Output the (x, y) coordinate of the center of the cell containing the given text.  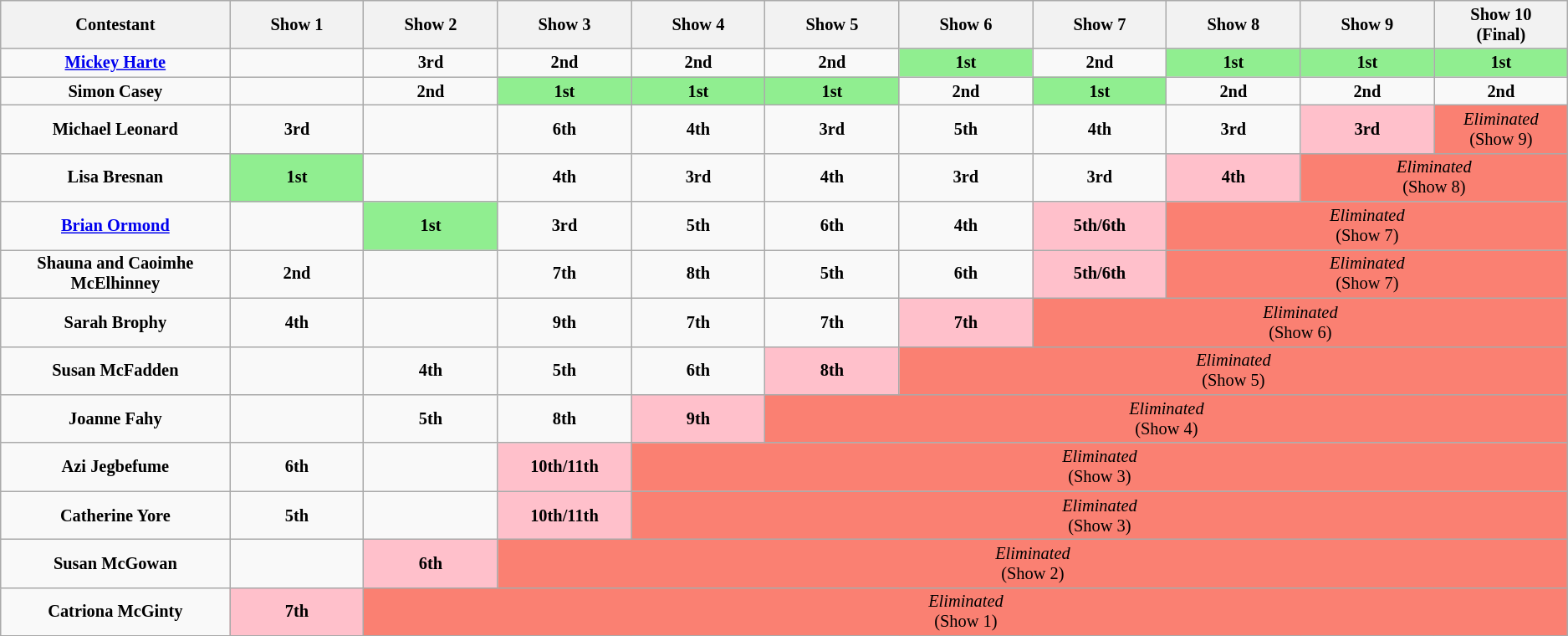
Joanne Fahy (115, 418)
Eliminated(Show 4) (1167, 418)
Show 10(Final) (1501, 24)
Eliminated(Show 8) (1434, 177)
Show 5 (832, 24)
Eliminated(Show 2) (1033, 563)
Contestant (115, 24)
Mickey Harte (115, 63)
Susan McGowan (115, 563)
Catriona McGinty (115, 612)
Eliminated(Show 5) (1233, 371)
Susan McFadden (115, 371)
Show 4 (698, 24)
Michael Leonard (115, 129)
Azi Jegbefume (115, 467)
Brian Ormond (115, 226)
Catherine Yore (115, 515)
Sarah Brophy (115, 322)
Show 8 (1233, 24)
Shauna and Caoimhe McElhinney (115, 274)
Show 2 (431, 24)
Show 1 (297, 24)
Eliminated(Show 6) (1300, 322)
Lisa Bresnan (115, 177)
Eliminated(Show 1) (966, 612)
Eliminated(Show 9) (1501, 129)
Show 9 (1367, 24)
Simon Casey (115, 91)
Show 3 (564, 24)
Show 6 (966, 24)
Show 7 (1100, 24)
